Pinpoint the cell where the given text exists, returning its (x, y) midpoint coordinate. 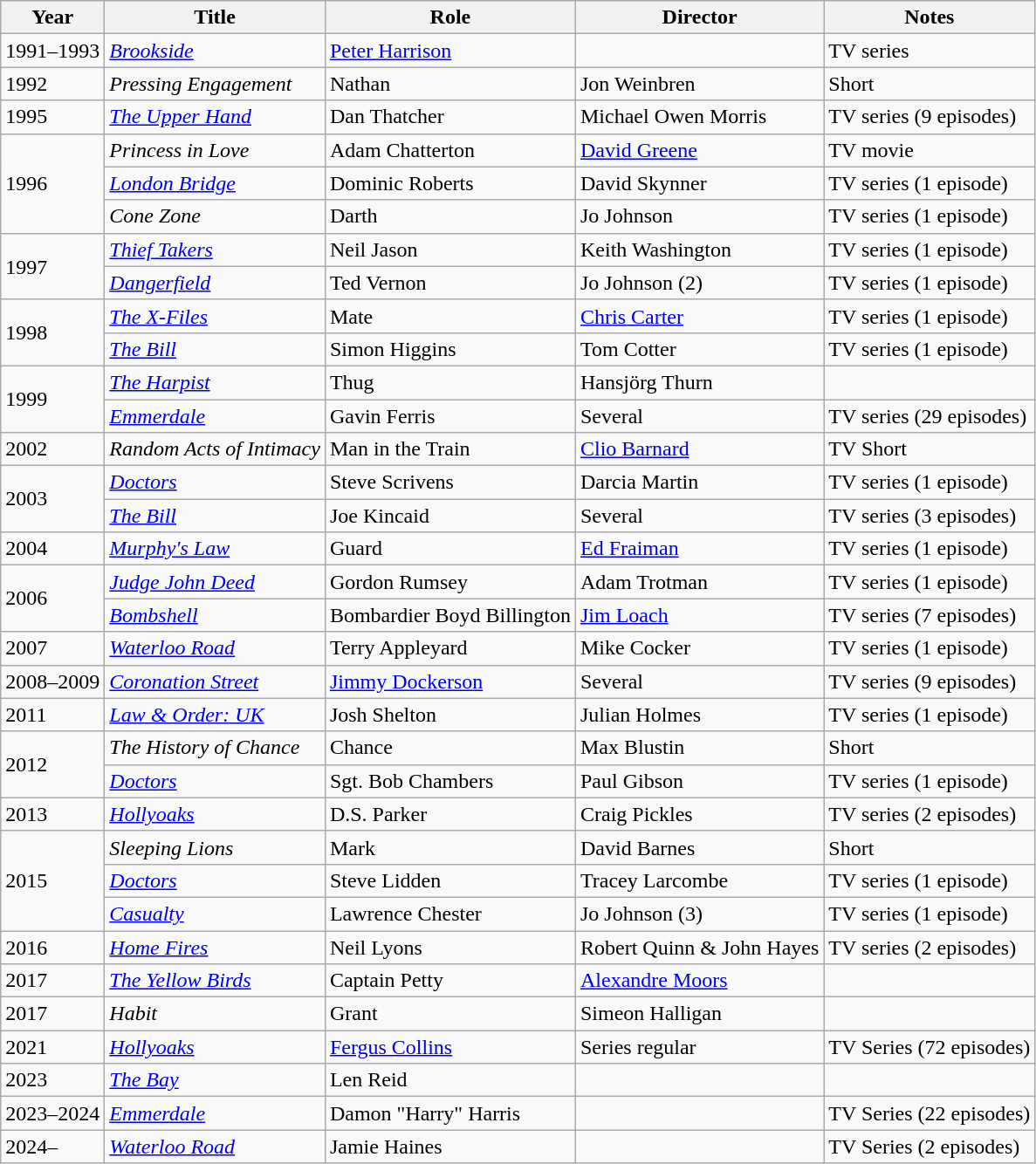
Mark (450, 847)
Casualty (215, 914)
Year (52, 17)
1996 (52, 183)
Pressing Engagement (215, 84)
Thief Takers (215, 250)
Brookside (215, 51)
Director (699, 17)
Gavin Ferris (450, 416)
Jo Johnson (3) (699, 914)
TV Series (22 episodes) (930, 1113)
TV Series (72 episodes) (930, 1047)
Steve Scrivens (450, 483)
Chris Carter (699, 316)
TV movie (930, 150)
Jim Loach (699, 615)
Dangerfield (215, 283)
Notes (930, 17)
Judge John Deed (215, 582)
Nathan (450, 84)
Law & Order: UK (215, 715)
1995 (52, 117)
London Bridge (215, 183)
Julian Holmes (699, 715)
Adam Trotman (699, 582)
Dominic Roberts (450, 183)
2006 (52, 599)
Darth (450, 216)
2012 (52, 764)
Jimmy Dockerson (450, 681)
Chance (450, 748)
Dan Thatcher (450, 117)
Cone Zone (215, 216)
2023 (52, 1080)
Coronation Street (215, 681)
Murphy's Law (215, 549)
TV series (3 episodes) (930, 516)
Adam Chatterton (450, 150)
Guard (450, 549)
Paul Gibson (699, 781)
Craig Pickles (699, 814)
Captain Petty (450, 981)
Bombshell (215, 615)
2004 (52, 549)
The History of Chance (215, 748)
TV series (7 episodes) (930, 615)
Neil Lyons (450, 947)
Darcia Martin (699, 483)
TV series (29 episodes) (930, 416)
2002 (52, 449)
Jon Weinbren (699, 84)
2024– (52, 1147)
Josh Shelton (450, 715)
Max Blustin (699, 748)
2007 (52, 648)
The Bay (215, 1080)
Ted Vernon (450, 283)
Alexandre Moors (699, 981)
1999 (52, 399)
Grant (450, 1014)
Jo Johnson (699, 216)
Mate (450, 316)
Lawrence Chester (450, 914)
The Upper Hand (215, 117)
TV Series (2 episodes) (930, 1147)
Robert Quinn & John Hayes (699, 947)
The X-Files (215, 316)
2011 (52, 715)
Man in the Train (450, 449)
Joe Kincaid (450, 516)
The Yellow Birds (215, 981)
Tom Cotter (699, 349)
2023–2024 (52, 1113)
Bombardier Boyd Billington (450, 615)
Ed Fraiman (699, 549)
2003 (52, 499)
Steve Lidden (450, 880)
Title (215, 17)
D.S. Parker (450, 814)
2015 (52, 880)
Gordon Rumsey (450, 582)
Random Acts of Intimacy (215, 449)
2013 (52, 814)
1991–1993 (52, 51)
Hansjörg Thurn (699, 382)
Home Fires (215, 947)
David Skynner (699, 183)
The Harpist (215, 382)
Jo Johnson (2) (699, 283)
1997 (52, 266)
Clio Barnard (699, 449)
Series regular (699, 1047)
Terry Appleyard (450, 648)
1998 (52, 332)
Role (450, 17)
Sleeping Lions (215, 847)
1992 (52, 84)
Fergus Collins (450, 1047)
Neil Jason (450, 250)
Len Reid (450, 1080)
Keith Washington (699, 250)
Jamie Haines (450, 1147)
Simon Higgins (450, 349)
TV series (930, 51)
Princess in Love (215, 150)
Sgt. Bob Chambers (450, 781)
2021 (52, 1047)
TV Short (930, 449)
Peter Harrison (450, 51)
Thug (450, 382)
2016 (52, 947)
Michael Owen Morris (699, 117)
2008–2009 (52, 681)
Mike Cocker (699, 648)
Simeon Halligan (699, 1014)
David Barnes (699, 847)
Habit (215, 1014)
David Greene (699, 150)
Damon "Harry" Harris (450, 1113)
Tracey Larcombe (699, 880)
